Output the (x, y) coordinate of the center of the cell containing the given text.  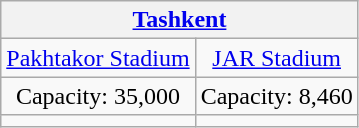
JAR Stadium (276, 58)
Capacity: 8,460 (276, 96)
Pakhtakor Stadium (98, 58)
Tashkent (180, 20)
Capacity: 35,000 (98, 96)
